Capture the cell that displays the provided text and extract its [X, Y] central coordinate. 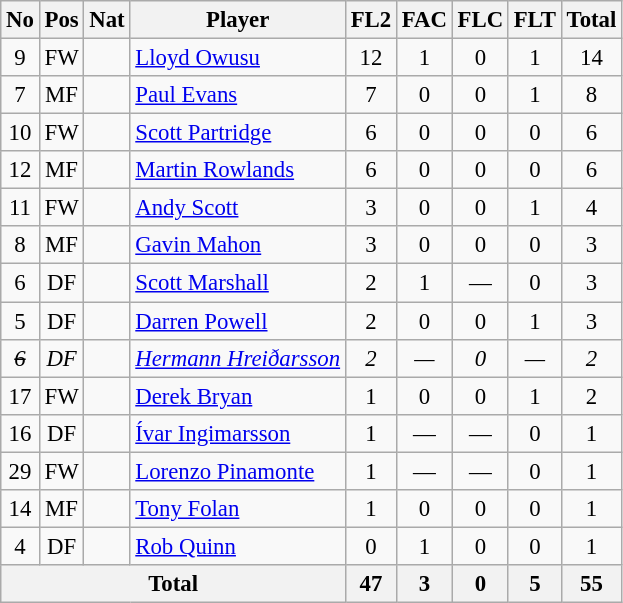
Andy Scott [238, 208]
Pos [62, 20]
9 [20, 58]
11 [20, 208]
FAC [425, 20]
Hermann Hreiðarsson [238, 358]
Paul Evans [238, 95]
Lorenzo Pinamonte [238, 471]
47 [370, 584]
FL2 [370, 20]
Lloyd Owusu [238, 58]
Tony Folan [238, 509]
Player [238, 20]
16 [20, 433]
FLC [480, 20]
17 [20, 396]
Nat [107, 20]
FLT [534, 20]
Darren Powell [238, 321]
Ívar Ingimarsson [238, 433]
Scott Marshall [238, 283]
Rob Quinn [238, 546]
10 [20, 133]
Derek Bryan [238, 396]
Scott Partridge [238, 133]
29 [20, 471]
55 [591, 584]
Martin Rowlands [238, 170]
No [20, 20]
Gavin Mahon [238, 245]
